Capture the cell that displays the provided text and extract its (x, y) central coordinate. 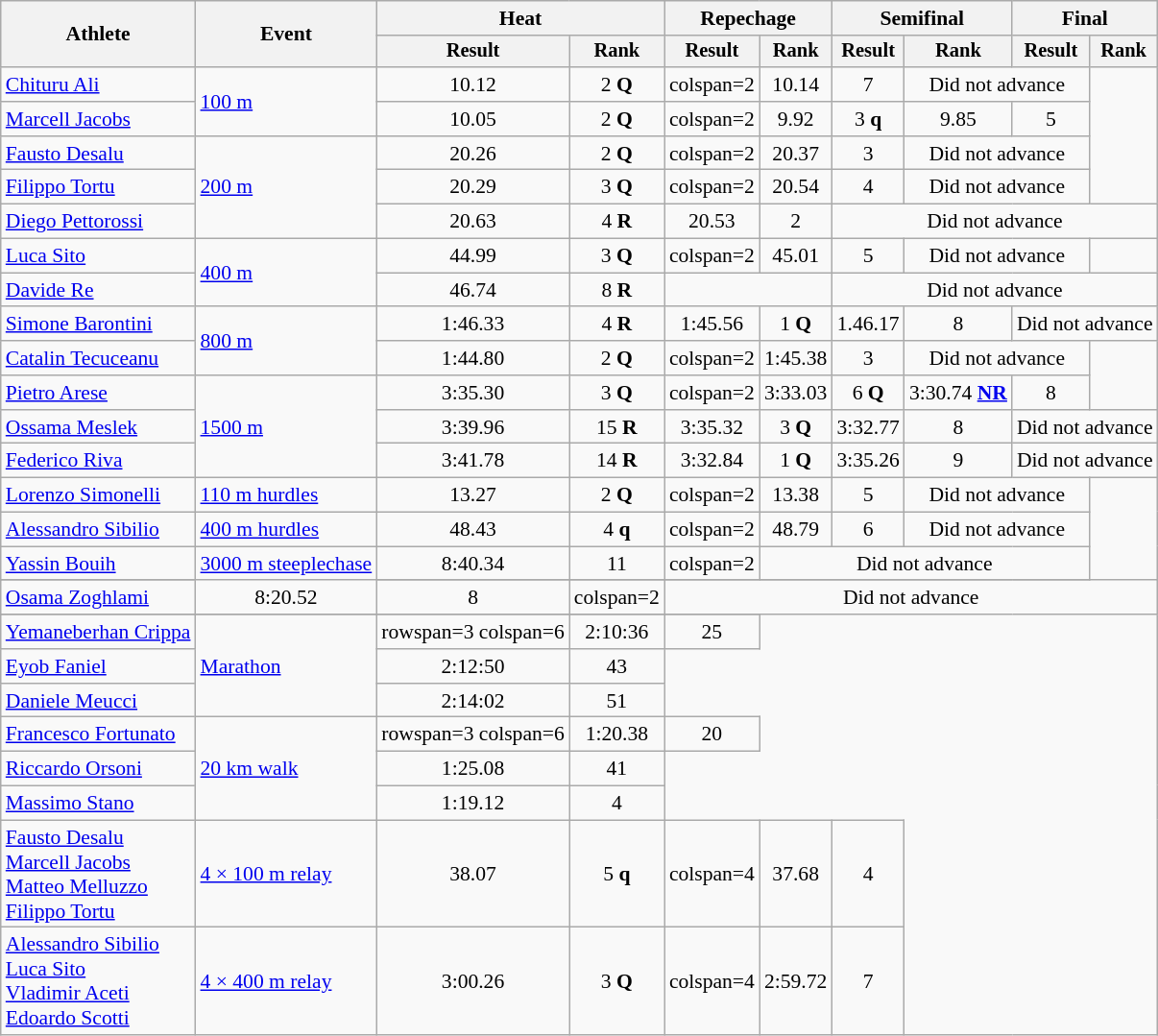
Osama Zoghlami (98, 598)
3:41.78 (472, 461)
48.43 (472, 530)
Ossama Meslek (98, 427)
8:20.52 (286, 598)
3:32.77 (868, 427)
2:14:02 (472, 701)
41 (616, 769)
5 q (616, 874)
3:32.84 (712, 461)
Chituru Ali (98, 84)
2:59.72 (795, 981)
4 q (616, 530)
46.74 (472, 290)
2:10:36 (616, 632)
Yemaneberhan Crippa (98, 632)
37.68 (795, 874)
20.63 (472, 222)
20.29 (472, 187)
45.01 (795, 256)
20 (712, 735)
48.79 (795, 530)
3:35.32 (712, 427)
Alessandro SibilioLuca SitoVladimir AcetiEdoardo Scotti (98, 981)
400 m (286, 273)
Heat (520, 18)
1:44.80 (472, 358)
Semifinal (922, 18)
Final (1085, 18)
11 (616, 564)
Luca Sito (98, 256)
6 Q (868, 393)
10.12 (472, 84)
Francesco Fortunato (98, 735)
Lorenzo Simonelli (98, 495)
Fausto DesaluMarcell JacobsMatteo MelluzzoFilippo Tortu (98, 874)
10.05 (472, 119)
1:19.12 (472, 804)
3:30.74 NR (958, 393)
4 × 400 m relay (286, 981)
2 (795, 222)
9 (958, 461)
Repechage (749, 18)
15 R (616, 427)
800 m (286, 342)
Federico Riva (98, 461)
Athlete (98, 35)
Massimo Stano (98, 804)
13.27 (472, 495)
200 m (286, 188)
6 (868, 530)
8 R (616, 290)
10.14 (795, 84)
Marcell Jacobs (98, 119)
110 m hurdles (286, 495)
1.46.17 (868, 325)
1:45.56 (712, 325)
25 (712, 632)
3:33.03 (795, 393)
Simone Barontini (98, 325)
Filippo Tortu (98, 187)
Pietro Arese (98, 393)
20.54 (795, 187)
Fausto Desalu (98, 154)
44.99 (472, 256)
Alessandro Sibilio (98, 530)
14 R (616, 461)
Eyob Faniel (98, 666)
20.26 (472, 154)
9.92 (795, 119)
51 (616, 701)
100 m (286, 102)
43 (616, 666)
8:40.34 (472, 564)
1:46.33 (472, 325)
400 m hurdles (286, 530)
Diego Pettorossi (98, 222)
3 q (868, 119)
Riccardo Orsoni (98, 769)
38.07 (472, 874)
3:35.30 (472, 393)
13.38 (795, 495)
9.85 (958, 119)
1500 m (286, 426)
4 × 100 m relay (286, 874)
3:00.26 (472, 981)
Marathon (286, 666)
Davide Re (98, 290)
3000 m steeplechase (286, 564)
3:35.26 (868, 461)
Event (286, 35)
1:25.08 (472, 769)
Catalin Tecuceanu (98, 358)
20.53 (712, 222)
20 km walk (286, 768)
1:20.38 (616, 735)
Daniele Meucci (98, 701)
20.37 (795, 154)
1:45.38 (795, 358)
Yassin Bouih (98, 564)
2:12:50 (472, 666)
3:39.96 (472, 427)
